From the cell containing the given text, extract its center point as (x, y) coordinate. 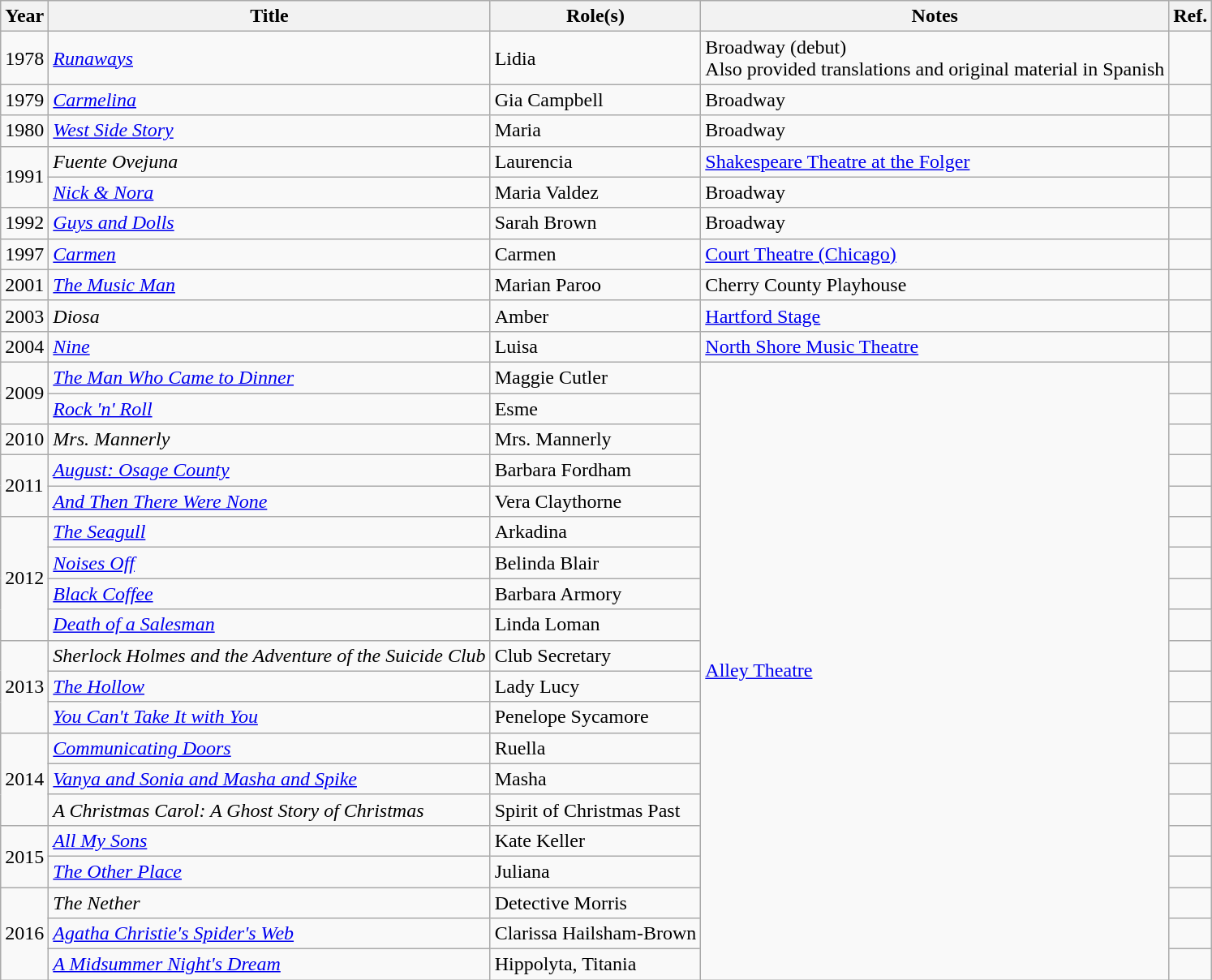
2004 (24, 346)
Court Theatre (Chicago) (935, 254)
Ruella (595, 748)
Hippolyta, Titania (595, 965)
Title (269, 16)
Noises Off (269, 563)
The Hollow (269, 686)
1978 (24, 58)
Nine (269, 346)
2015 (24, 856)
Maria (595, 131)
Barbara Armory (595, 594)
Kate Keller (595, 840)
And Then There Were None (269, 501)
Guys and Dolls (269, 223)
Club Secretary (595, 655)
2014 (24, 779)
Year (24, 16)
Lidia (595, 58)
Linda Loman (595, 625)
North Shore Music Theatre (935, 346)
1979 (24, 100)
Death of a Salesman (269, 625)
All My Sons (269, 840)
1992 (24, 223)
Role(s) (595, 16)
Diosa (269, 316)
Nick & Nora (269, 192)
2010 (24, 440)
1980 (24, 131)
Notes (935, 16)
Carmelina (269, 100)
Masha (595, 779)
Belinda Blair (595, 563)
Barbara Fordham (595, 471)
Broadway (debut)Also provided translations and original material in Spanish (935, 58)
Alley Theatre (935, 670)
1997 (24, 254)
Gia Campbell (595, 100)
Communicating Doors (269, 748)
Shakespeare Theatre at the Folger (935, 161)
Luisa (595, 346)
Marian Paroo (595, 285)
Rock 'n' Roll (269, 408)
Cherry County Playhouse (935, 285)
Laurencia (595, 161)
The Nether (269, 903)
Amber (595, 316)
Clarissa Hailsham-Brown (595, 934)
Esme (595, 408)
2009 (24, 393)
Hartford Stage (935, 316)
A Midsummer Night's Dream (269, 965)
2003 (24, 316)
Ref. (1191, 16)
Agatha Christie's Spider's Web (269, 934)
The Man Who Came to Dinner (269, 377)
The Music Man (269, 285)
2001 (24, 285)
2011 (24, 486)
Penelope Sycamore (595, 717)
August: Osage County (269, 471)
Vera Claythorne (595, 501)
Maggie Cutler (595, 377)
Spirit of Christmas Past (595, 810)
You Can't Take It with You (269, 717)
West Side Story (269, 131)
Detective Morris (595, 903)
Black Coffee (269, 594)
A Christmas Carol: A Ghost Story of Christmas (269, 810)
Vanya and Sonia and Masha and Spike (269, 779)
Fuente Ovejuna (269, 161)
The Seagull (269, 532)
Arkadina (595, 532)
Maria Valdez (595, 192)
2012 (24, 578)
2016 (24, 934)
2013 (24, 686)
Sarah Brown (595, 223)
Juliana (595, 871)
Lady Lucy (595, 686)
The Other Place (269, 871)
Runaways (269, 58)
1991 (24, 177)
Sherlock Holmes and the Adventure of the Suicide Club (269, 655)
